From the cell containing the given text, extract its center point as (x, y) coordinate. 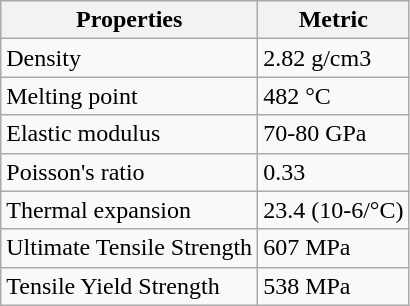
Elastic modulus (130, 134)
0.33 (334, 172)
Density (130, 58)
Properties (130, 20)
538 MPa (334, 286)
Ultimate Tensile Strength (130, 248)
607 MPa (334, 248)
Tensile Yield Strength (130, 286)
Melting point (130, 96)
Thermal expansion (130, 210)
23.4 (10-6/°C) (334, 210)
2.82 g/cm3 (334, 58)
Poisson's ratio (130, 172)
70-80 GPa (334, 134)
482 °C (334, 96)
Metric (334, 20)
